Detect which cell encompasses the target text, then output its (x, y) center coordinate. 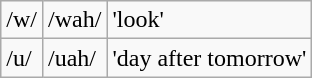
'look' (210, 20)
'day after tomorrow' (210, 58)
/w/ (22, 20)
/uah/ (74, 58)
/u/ (22, 58)
/wah/ (74, 20)
